Extract the (x, y) coordinate from the center of the cell holding the provided text.  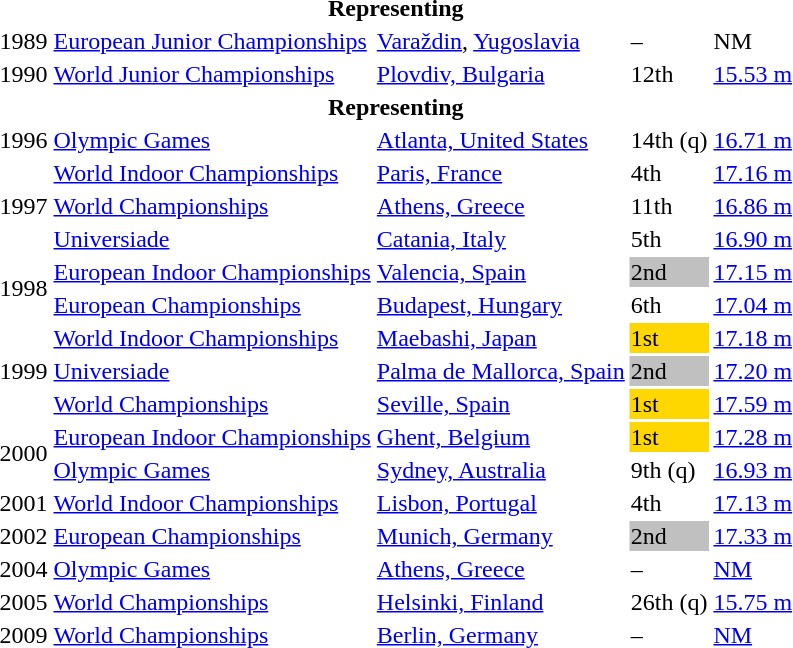
Atlanta, United States (500, 140)
Maebashi, Japan (500, 338)
World Junior Championships (212, 74)
26th (q) (669, 602)
Sydney, Australia (500, 470)
Paris, France (500, 173)
European Junior Championships (212, 41)
Plovdiv, Bulgaria (500, 74)
Budapest, Hungary (500, 305)
Munich, Germany (500, 536)
Catania, Italy (500, 239)
9th (q) (669, 470)
Ghent, Belgium (500, 437)
Helsinki, Finland (500, 602)
6th (669, 305)
Varaždin, Yugoslavia (500, 41)
11th (669, 206)
14th (q) (669, 140)
Seville, Spain (500, 404)
12th (669, 74)
Lisbon, Portugal (500, 503)
5th (669, 239)
Valencia, Spain (500, 272)
Palma de Mallorca, Spain (500, 371)
